Provide the (X, Y) coordinate of the cell's center where the given text is located.  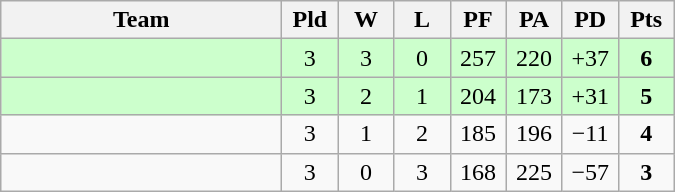
173 (534, 96)
+31 (590, 96)
257 (478, 58)
Pts (646, 20)
168 (478, 172)
Team (142, 20)
PA (534, 20)
Pld (310, 20)
PD (590, 20)
5 (646, 96)
6 (646, 58)
W (366, 20)
220 (534, 58)
L (422, 20)
185 (478, 134)
4 (646, 134)
PF (478, 20)
−57 (590, 172)
−11 (590, 134)
196 (534, 134)
225 (534, 172)
204 (478, 96)
+37 (590, 58)
